Detect which cell encompasses the target text, then output its (x, y) center coordinate. 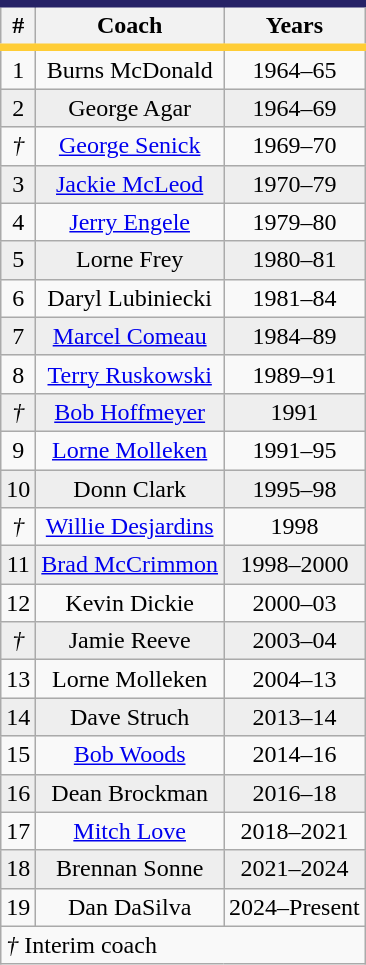
Marcel Comeau (130, 336)
1964–69 (295, 108)
2021–2024 (295, 869)
Mitch Love (130, 831)
17 (18, 831)
2003–04 (295, 641)
Lorne Frey (130, 260)
18 (18, 869)
Willie Desjardins (130, 527)
1981–84 (295, 298)
9 (18, 450)
Jerry Engele (130, 222)
# (18, 26)
Kevin Dickie (130, 603)
4 (18, 222)
Brad McCrimmon (130, 565)
3 (18, 184)
1984–89 (295, 336)
† Interim coach (183, 945)
Jamie Reeve (130, 641)
Daryl Lubiniecki (130, 298)
2000–03 (295, 603)
1998 (295, 527)
Bob Woods (130, 755)
2013–14 (295, 717)
Coach (130, 26)
2016–18 (295, 793)
16 (18, 793)
14 (18, 717)
12 (18, 603)
1991 (295, 412)
1991–95 (295, 450)
Jackie McLeod (130, 184)
1979–80 (295, 222)
Brennan Sonne (130, 869)
2 (18, 108)
2014–16 (295, 755)
5 (18, 260)
10 (18, 489)
1980–81 (295, 260)
7 (18, 336)
1995–98 (295, 489)
2018–2021 (295, 831)
1998–2000 (295, 565)
Terry Ruskowski (130, 374)
8 (18, 374)
2024–Present (295, 907)
2004–13 (295, 679)
1969–70 (295, 146)
George Agar (130, 108)
11 (18, 565)
1989–91 (295, 374)
1970–79 (295, 184)
Burns McDonald (130, 68)
Bob Hoffmeyer (130, 412)
6 (18, 298)
George Senick (130, 146)
Donn Clark (130, 489)
1964–65 (295, 68)
Years (295, 26)
1 (18, 68)
19 (18, 907)
Dean Brockman (130, 793)
13 (18, 679)
Dan DaSilva (130, 907)
Dave Struch (130, 717)
15 (18, 755)
